From the cell containing the given text, extract its center point as (x, y) coordinate. 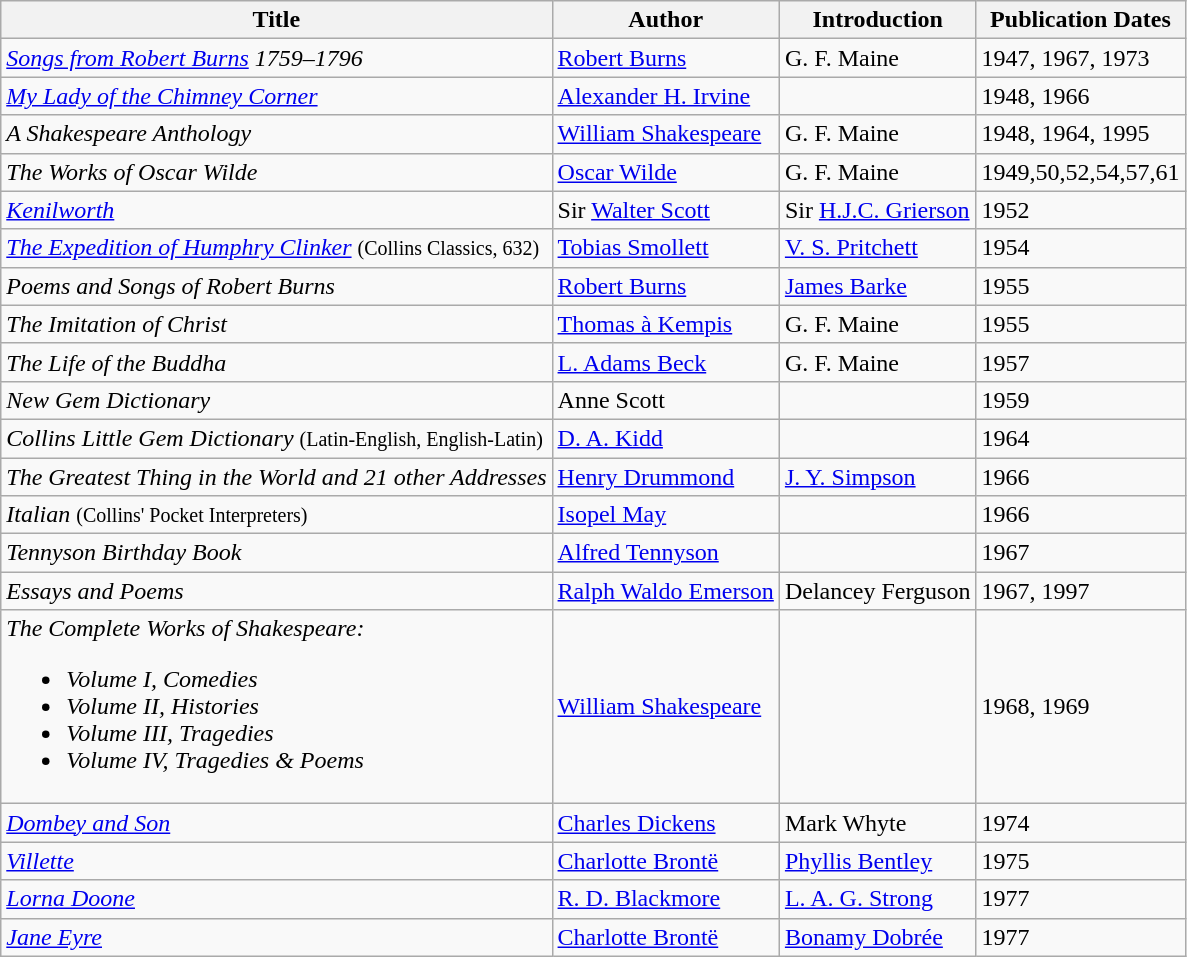
J. Y. Simpson (878, 477)
1968, 1969 (1080, 707)
Ralph Waldo Emerson (666, 591)
Kenilworth (276, 210)
The Imitation of Christ (276, 324)
The Expedition of Humphry Clinker (Collins Classics, 632) (276, 248)
Anne Scott (666, 400)
1959 (1080, 400)
A Shakespeare Anthology (276, 134)
Delancey Ferguson (878, 591)
1954 (1080, 248)
Lorna Doone (276, 899)
L. Adams Beck (666, 362)
The Life of the Buddha (276, 362)
1964 (1080, 438)
Songs from Robert Burns 1759–1796 (276, 58)
1947, 1967, 1973 (1080, 58)
Author (666, 20)
My Lady of the Chimney Corner (276, 96)
The Complete Works of Shakespeare:Volume I, ComediesVolume II, HistoriesVolume III, TragediesVolume IV, Tragedies & Poems (276, 707)
The Works of Oscar Wilde (276, 172)
Jane Eyre (276, 937)
Alfred Tennyson (666, 553)
The Greatest Thing in the World and 21 other Addresses (276, 477)
Collins Little Gem Dictionary (Latin-English, English-Latin) (276, 438)
1957 (1080, 362)
Title (276, 20)
D. A. Kidd (666, 438)
Introduction (878, 20)
Thomas à Kempis (666, 324)
Tobias Smollett (666, 248)
Isopel May (666, 515)
1948, 1964, 1995 (1080, 134)
1949,50,52,54,57,61 (1080, 172)
1974 (1080, 823)
Poems and Songs of Robert Burns (276, 286)
New Gem Dictionary (276, 400)
Dombey and Son (276, 823)
1975 (1080, 861)
1948, 1966 (1080, 96)
Henry Drummond (666, 477)
Oscar Wilde (666, 172)
Essays and Poems (276, 591)
1967 (1080, 553)
Tennyson Birthday Book (276, 553)
Publication Dates (1080, 20)
Bonamy Dobrée (878, 937)
Mark Whyte (878, 823)
Villette (276, 861)
1967, 1997 (1080, 591)
V. S. Pritchett (878, 248)
Sir H.J.C. Grierson (878, 210)
1952 (1080, 210)
Charles Dickens (666, 823)
R. D. Blackmore (666, 899)
Italian (Collins' Pocket Interpreters) (276, 515)
James Barke (878, 286)
L. A. G. Strong (878, 899)
Phyllis Bentley (878, 861)
Alexander H. Irvine (666, 96)
Sir Walter Scott (666, 210)
